Scan for the cell matching the given text and deliver its [X, Y] coordinate at center. 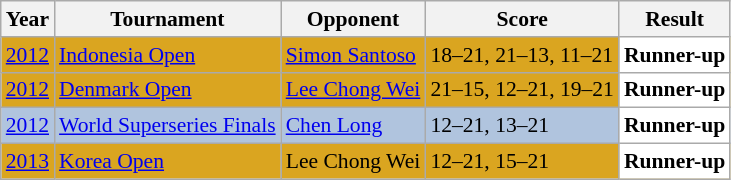
18–21, 21–13, 11–21 [522, 55]
Simon Santoso [354, 55]
21–15, 12–21, 19–21 [522, 90]
Result [674, 19]
12–21, 13–21 [522, 126]
Tournament [168, 19]
Year [28, 19]
2013 [28, 162]
Chen Long [354, 126]
Score [522, 19]
12–21, 15–21 [522, 162]
Indonesia Open [168, 55]
Denmark Open [168, 90]
World Superseries Finals [168, 126]
Korea Open [168, 162]
Opponent [354, 19]
